Detect which cell encompasses the target text, then output its (x, y) center coordinate. 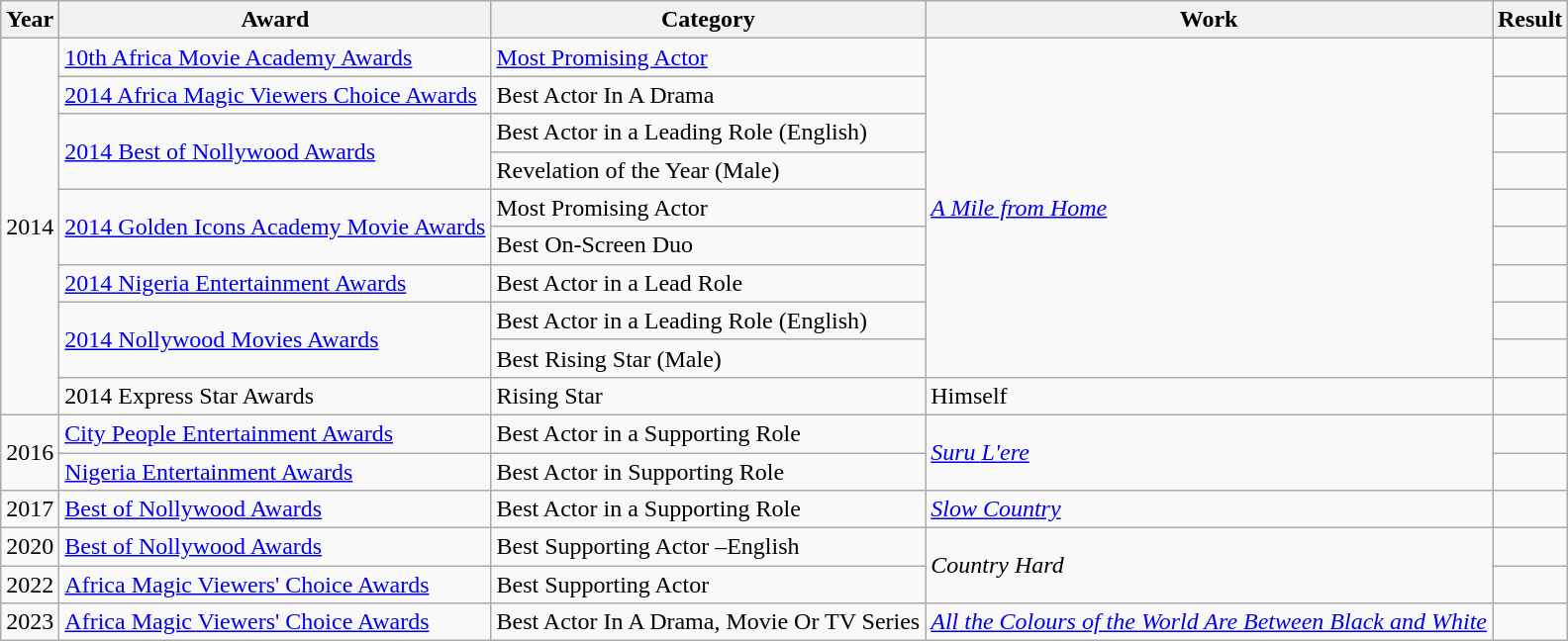
Slow Country (1210, 509)
2014 Africa Magic Viewers Choice Awards (275, 95)
Year (30, 20)
Suru L'ere (1210, 452)
Best Rising Star (Male) (709, 358)
2014 Nigeria Entertainment Awards (275, 283)
2017 (30, 509)
Himself (1210, 396)
Best Actor In A Drama, Movie Or TV Series (709, 622)
2016 (30, 452)
2014 Express Star Awards (275, 396)
A Mile from Home (1210, 208)
Revelation of the Year (Male) (709, 170)
Best On-Screen Duo (709, 245)
Work (1210, 20)
2014 (30, 228)
2023 (30, 622)
Best Actor In A Drama (709, 95)
All the Colours of the World Are Between Black and White (1210, 622)
2014 Best of Nollywood Awards (275, 151)
Best Actor in Supporting Role (709, 472)
Country Hard (1210, 566)
City People Entertainment Awards (275, 433)
Nigeria Entertainment Awards (275, 472)
2022 (30, 585)
Result (1530, 20)
Award (275, 20)
Category (709, 20)
Best Supporting Actor (709, 585)
10th Africa Movie Academy Awards (275, 57)
2020 (30, 547)
Rising Star (709, 396)
2014 Nollywood Movies Awards (275, 339)
2014 Golden Icons Academy Movie Awards (275, 227)
Best Actor in a Lead Role (709, 283)
Best Supporting Actor –English (709, 547)
